Extract the [x, y] coordinate from the center of the cell holding the provided text.  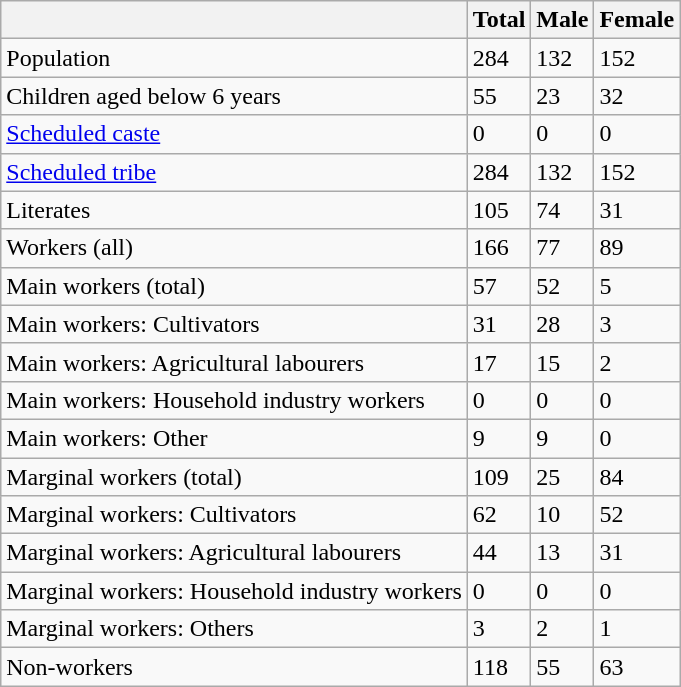
Male [562, 20]
10 [562, 515]
Scheduled caste [234, 134]
105 [499, 210]
Marginal workers: Others [234, 629]
Main workers (total) [234, 286]
Main workers: Household industry workers [234, 400]
Children aged below 6 years [234, 96]
Marginal workers: Agricultural labourers [234, 553]
77 [562, 248]
5 [637, 286]
28 [562, 324]
Female [637, 20]
Workers (all) [234, 248]
Marginal workers: Household industry workers [234, 591]
Population [234, 58]
17 [499, 362]
32 [637, 96]
74 [562, 210]
13 [562, 553]
15 [562, 362]
Main workers: Cultivators [234, 324]
89 [637, 248]
57 [499, 286]
Literates [234, 210]
Marginal workers: Cultivators [234, 515]
Marginal workers (total) [234, 477]
63 [637, 667]
Total [499, 20]
109 [499, 477]
1 [637, 629]
25 [562, 477]
118 [499, 667]
23 [562, 96]
44 [499, 553]
Non-workers [234, 667]
Scheduled tribe [234, 172]
Main workers: Other [234, 438]
166 [499, 248]
Main workers: Agricultural labourers [234, 362]
62 [499, 515]
84 [637, 477]
